Search for the cell housing the specified text and yield its (x, y) center coordinate. 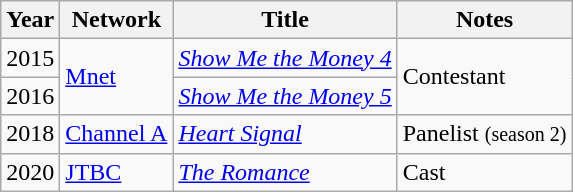
Panelist (season 2) (484, 134)
2016 (30, 96)
2015 (30, 58)
The Romance (285, 172)
Year (30, 20)
Notes (484, 20)
Contestant (484, 77)
2020 (30, 172)
Show Me the Money 5 (285, 96)
2018 (30, 134)
Channel A (116, 134)
Show Me the Money 4 (285, 58)
JTBC (116, 172)
Cast (484, 172)
Title (285, 20)
Network (116, 20)
Heart Signal (285, 134)
Mnet (116, 77)
